Provide the [X, Y] coordinate of the cell's center where the given text is located.  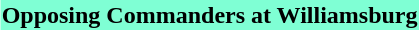
Opposing Commanders at Williamsburg [210, 15]
